Determine the (X, Y) coordinate at the center of the cell enclosing the given text.  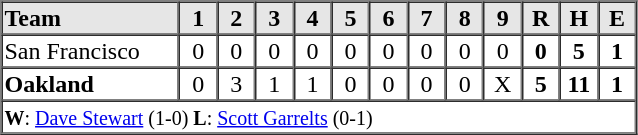
H (579, 18)
W: Dave Stewart (1-0) L: Scott Garrelts (0-1) (319, 116)
7 (427, 18)
4 (312, 18)
Team (91, 18)
X (503, 84)
9 (503, 18)
8 (465, 18)
E (617, 18)
Oakland (91, 84)
R (541, 18)
11 (579, 84)
San Francisco (91, 50)
6 (388, 18)
2 (236, 18)
